Find where the given text appears and provide that cell's center as (x, y) coordinate. 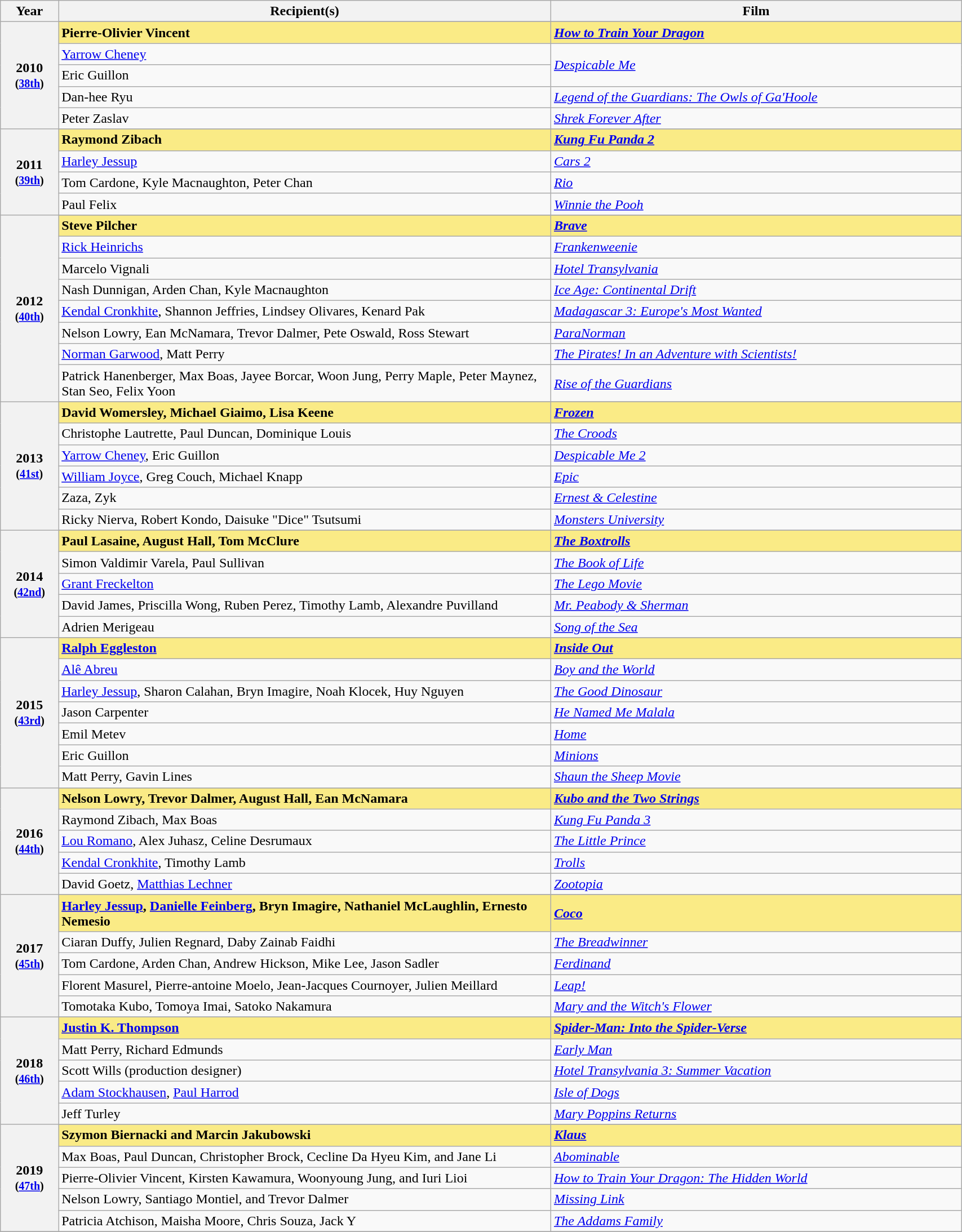
ParaNorman (756, 333)
Despicable Me 2 (756, 455)
Nelson Lowry, Ean McNamara, Trevor Dalmer, Pete Oswald, Ross Stewart (305, 333)
The Good Dinosaur (756, 691)
Ciaran Duffy, Julien Regnard, Daby Zainab Faidhi (305, 942)
Norman Garwood, Matt Perry (305, 354)
Jeff Turley (305, 1114)
David Womersley, Michael Giaimo, Lisa Keene (305, 412)
Spider-Man: Into the Spider-Verse (756, 1028)
Zootopia (756, 884)
The Lego Movie (756, 584)
Tom Cardone, Kyle Macnaughton, Peter Chan (305, 183)
Hotel Transylvania 3: Summer Vacation (756, 1071)
Nelson Lowry, Santiago Montiel, and Trevor Dalmer (305, 1199)
Alê Abreu (305, 670)
Justin K. Thompson (305, 1028)
Yarrow Cheney, Eric Guillon (305, 455)
Despicable Me (756, 65)
Patricia Atchison, Maisha Moore, Chris Souza, Jack Y (305, 1221)
Matt Perry, Richard Edmunds (305, 1049)
Zaza, Zyk (305, 498)
Monsters University (756, 519)
Harley Jessup (305, 161)
Winnie the Pooh (756, 204)
Rise of the Guardians (756, 383)
Year (29, 11)
Hotel Transylvania (756, 269)
2015 (43rd) (29, 713)
Boy and the World (756, 670)
Isle of Dogs (756, 1092)
Frankenweenie (756, 247)
The Addams Family (756, 1221)
2017 (45th) (29, 955)
2012 (40th) (29, 308)
Mary and the Witch's Flower (756, 1007)
How to Train Your Dragon: The Hidden World (756, 1178)
Marcelo Vignali (305, 269)
2010 (38th) (29, 75)
2011 (39th) (29, 172)
Harley Jessup, Sharon Calahan, Bryn Imagire, Noah Klocek, Huy Nguyen (305, 691)
Ferdinand (756, 963)
Cars 2 (756, 161)
Shrek Forever After (756, 118)
2016 (44th) (29, 841)
The Breadwinner (756, 942)
2013 (41st) (29, 466)
Adrien Merigeau (305, 627)
Ricky Nierva, Robert Kondo, Daisuke "Dice" Tsutsumi (305, 519)
Simon Valdimir Varela, Paul Sullivan (305, 562)
David James, Priscilla Wong, Ruben Perez, Timothy Lamb, Alexandre Puvilland (305, 605)
Kendal Cronkhite, Timothy Lamb (305, 862)
Kung Fu Panda 3 (756, 820)
Paul Felix (305, 204)
He Named Me Malala (756, 713)
Florent Masurel, Pierre-antoine Moelo, Jean-Jacques Cournoyer, Julien Meillard (305, 985)
Song of the Sea (756, 627)
Pierre-Olivier Vincent, Kirsten Kawamura, Woonyoung Jung, and Iuri Lioi (305, 1178)
Tomotaka Kubo, Tomoya Imai, Satoko Nakamura (305, 1007)
How to Train Your Dragon (756, 33)
Film (756, 11)
Steve Pilcher (305, 225)
Harley Jessup, Danielle Feinberg, Bryn Imagire, Nathaniel McLaughlin, Ernesto Nemesio (305, 913)
Ice Age: Continental Drift (756, 290)
Coco (756, 913)
David Goetz, Matthias Lechner (305, 884)
Kubo and the Two Strings (756, 798)
Emil Metev (305, 734)
Trolls (756, 862)
Raymond Zibach (305, 140)
Grant Freckelton (305, 584)
Nash Dunnigan, Arden Chan, Kyle Macnaughton (305, 290)
The Croods (756, 434)
Early Man (756, 1049)
Adam Stockhausen, Paul Harrod (305, 1092)
Mr. Peabody & Sherman (756, 605)
Ralph Eggleston (305, 648)
The Little Prince (756, 841)
Klaus (756, 1135)
Christophe Lautrette, Paul Duncan, Dominique Louis (305, 434)
Legend of the Guardians: The Owls of Ga'Hoole (756, 97)
Brave (756, 225)
Minions (756, 755)
Shaun the Sheep Movie (756, 777)
Peter Zaslav (305, 118)
Rio (756, 183)
2014 (42nd) (29, 584)
Rick Heinrichs (305, 247)
Pierre-Olivier Vincent (305, 33)
2019 (47th) (29, 1178)
Kendal Cronkhite, Shannon Jeffries, Lindsey Olivares, Kenard Pak (305, 312)
Epic (756, 477)
Matt Perry, Gavin Lines (305, 777)
Patrick Hanenberger, Max Boas, Jayee Borcar, Woon Jung, Perry Maple, Peter Maynez, Stan Seo, Felix Yoon (305, 383)
Madagascar 3: Europe's Most Wanted (756, 312)
Raymond Zibach, Max Boas (305, 820)
Nelson Lowry, Trevor Dalmer, August Hall, Ean McNamara (305, 798)
The Book of Life (756, 562)
Abominable (756, 1157)
Paul Lasaine, August Hall, Tom McClure (305, 541)
Scott Wills (production designer) (305, 1071)
Recipient(s) (305, 11)
Lou Romano, Alex Juhasz, Celine Desrumaux (305, 841)
Kung Fu Panda 2 (756, 140)
Ernest & Celestine (756, 498)
Szymon Biernacki and Marcin Jakubowski (305, 1135)
Inside Out (756, 648)
The Pirates! In an Adventure with Scientists! (756, 354)
Mary Poppins Returns (756, 1114)
Dan-hee Ryu (305, 97)
Missing Link (756, 1199)
Max Boas, Paul Duncan, Christopher Brock, Cecline Da Hyeu Kim, and Jane Li (305, 1157)
Home (756, 734)
Yarrow Cheney (305, 54)
Leap! (756, 985)
William Joyce, Greg Couch, Michael Knapp (305, 477)
Frozen (756, 412)
Jason Carpenter (305, 713)
The Boxtrolls (756, 541)
Tom Cardone, Arden Chan, Andrew Hickson, Mike Lee, Jason Sadler (305, 963)
2018 (46th) (29, 1071)
